Return [x, y] of the center of cell containing provided text 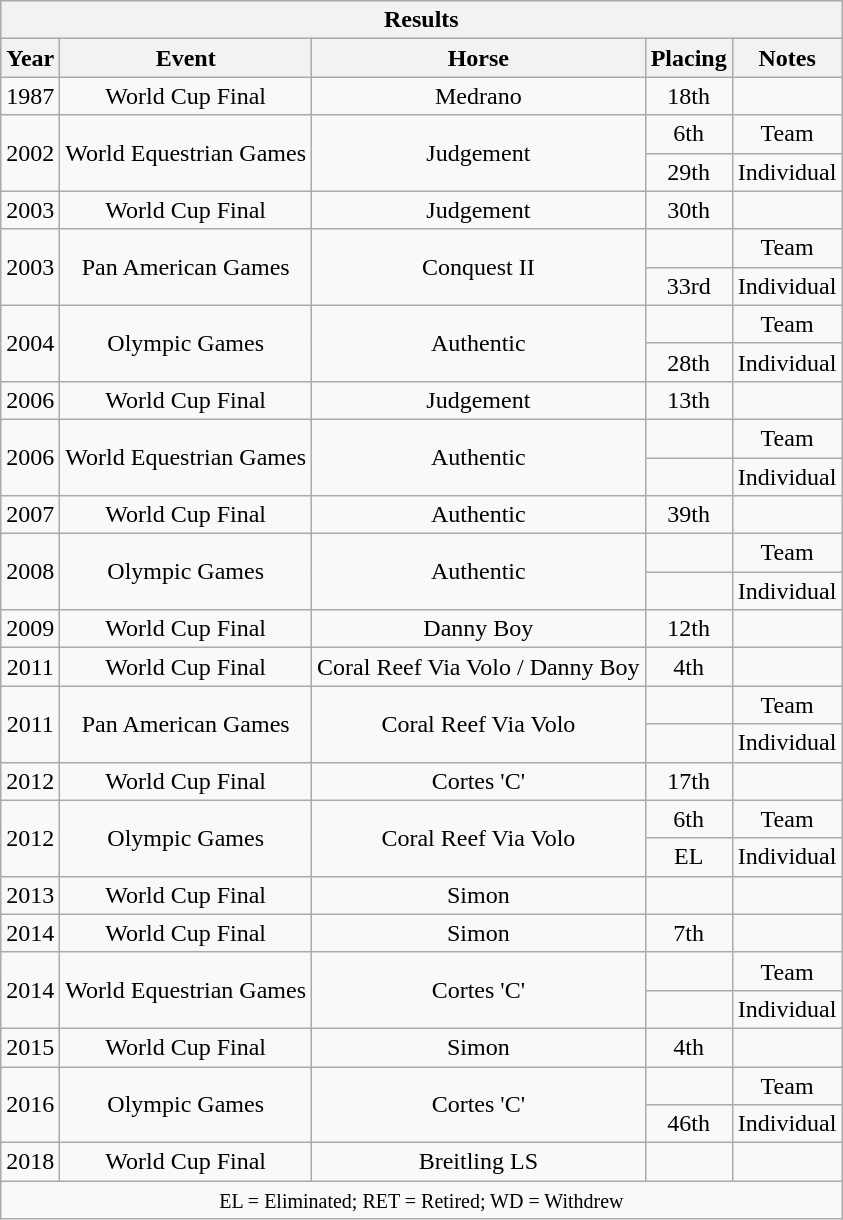
2018 [30, 1162]
28th [688, 362]
Coral Reef Via Volo / Danny Boy [479, 667]
Placing [688, 58]
Notes [787, 58]
2004 [30, 343]
1987 [30, 96]
Year [30, 58]
Medrano [479, 96]
2015 [30, 1047]
Event [186, 58]
2016 [30, 1104]
2009 [30, 629]
18th [688, 96]
2013 [30, 895]
Horse [479, 58]
Conquest II [479, 267]
33rd [688, 286]
12th [688, 629]
EL = Eliminated; RET = Retired; WD = Withdrew [422, 1200]
Danny Boy [479, 629]
EL [688, 857]
13th [688, 400]
29th [688, 172]
2008 [30, 572]
46th [688, 1124]
Breitling LS [479, 1162]
30th [688, 210]
7th [688, 933]
2002 [30, 153]
Results [422, 20]
39th [688, 515]
2007 [30, 515]
17th [688, 781]
